Provide the (x, y) coordinate of the cell's center where the given text is located.  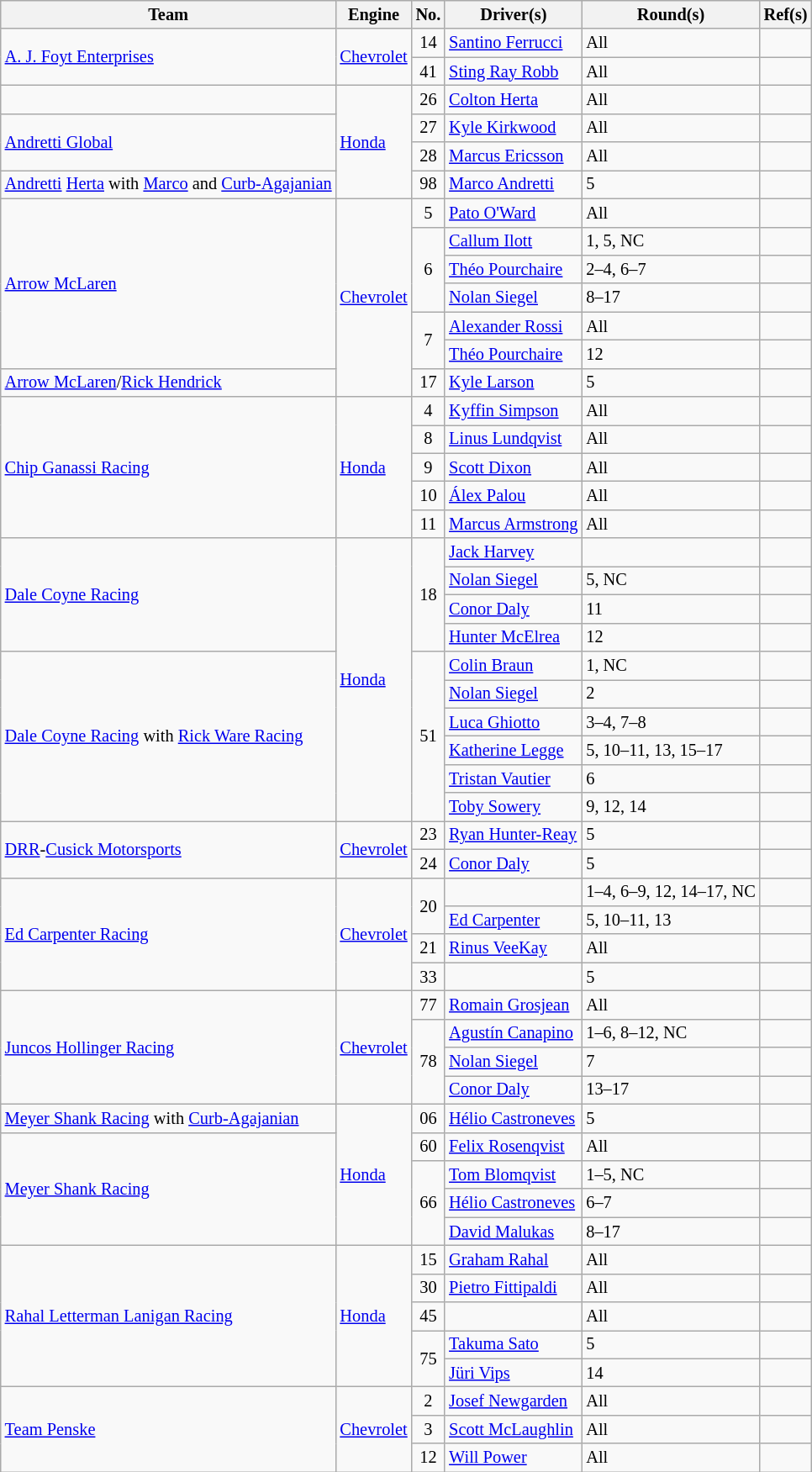
15 (429, 1259)
98 (429, 184)
Meyer Shank Racing with Curb-Agajanian (168, 1118)
Jack Harvey (513, 552)
60 (429, 1147)
Josef Newgarden (513, 1401)
Tom Blomqvist (513, 1174)
Ed Carpenter Racing (168, 935)
9 (429, 467)
Kyle Kirkwood (513, 128)
Pietro Fittipaldi (513, 1288)
Colin Braun (513, 665)
Alexander Rossi (513, 326)
06 (429, 1118)
20 (429, 906)
Marco Andretti (513, 184)
Rahal Letterman Lanigan Racing (168, 1316)
A. J. Foyt Enterprises (168, 57)
Tristan Vautier (513, 778)
41 (429, 71)
Round(s) (671, 14)
Agustín Canapino (513, 1033)
51 (429, 736)
Dale Coyne Racing (168, 595)
Juncos Hollinger Racing (168, 1047)
Luca Ghiotto (513, 722)
Arrow McLaren (168, 283)
33 (429, 977)
No. (429, 14)
45 (429, 1316)
Andretti Herta with Marco and Curb-Agajanian (168, 184)
Santino Ferrucci (513, 43)
Ed Carpenter (513, 920)
Scott Dixon (513, 467)
Hunter McElrea (513, 637)
27 (429, 128)
Will Power (513, 1458)
Takuma Sato (513, 1344)
2–4, 6–7 (671, 269)
Graham Rahal (513, 1259)
Callum Ilott (513, 241)
1–6, 8–12, NC (671, 1033)
5, 10–11, 13 (671, 920)
77 (429, 1005)
78 (429, 1061)
30 (429, 1288)
1, NC (671, 665)
75 (429, 1359)
Marcus Armstrong (513, 524)
5, NC (671, 580)
Chip Ganassi Racing (168, 467)
13–17 (671, 1089)
Kyffin Simpson (513, 411)
24 (429, 863)
Engine (373, 14)
Team Penske (168, 1429)
1–4, 6–9, 12, 14–17, NC (671, 892)
5, 10–11, 13, 15–17 (671, 750)
Álex Palou (513, 495)
Romain Grosjean (513, 1005)
Scott McLaughlin (513, 1429)
Team (168, 14)
Andretti Global (168, 141)
21 (429, 948)
DRR-Cusick Motorsports (168, 849)
David Malukas (513, 1232)
6–7 (671, 1203)
Felix Rosenqvist (513, 1147)
Driver(s) (513, 14)
10 (429, 495)
3–4, 7–8 (671, 722)
Katherine Legge (513, 750)
Ref(s) (786, 14)
Kyle Larson (513, 383)
Marcus Ericsson (513, 156)
4 (429, 411)
17 (429, 383)
1, 5, NC (671, 241)
Toby Sowery (513, 807)
26 (429, 99)
Jüri Vips (513, 1373)
Sting Ray Robb (513, 71)
18 (429, 595)
Dale Coyne Racing with Rick Ware Racing (168, 736)
23 (429, 835)
1–5, NC (671, 1174)
28 (429, 156)
Ryan Hunter-Reay (513, 835)
Pato O'Ward (513, 213)
8 (429, 439)
Colton Herta (513, 99)
Rinus VeeKay (513, 948)
Arrow McLaren/Rick Hendrick (168, 383)
3 (429, 1429)
9, 12, 14 (671, 807)
66 (429, 1202)
Linus Lundqvist (513, 439)
Meyer Shank Racing (168, 1189)
